Identify which cell holds the provided text, then report its [X, Y] central coordinate. 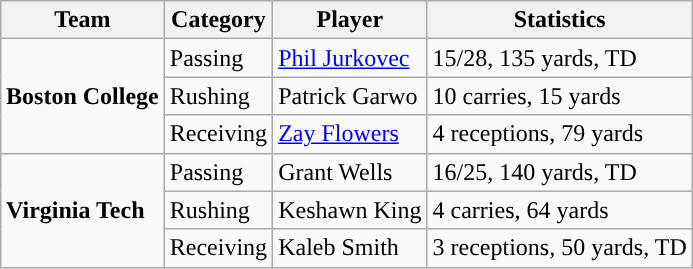
Grant Wells [350, 172]
Boston College [83, 96]
Kaleb Smith [350, 248]
3 receptions, 50 yards, TD [560, 248]
4 carries, 64 yards [560, 210]
Team [83, 20]
15/28, 135 yards, TD [560, 58]
Category [218, 20]
Player [350, 20]
Phil Jurkovec [350, 58]
Keshawn King [350, 210]
16/25, 140 yards, TD [560, 172]
Patrick Garwo [350, 96]
Virginia Tech [83, 210]
Statistics [560, 20]
4 receptions, 79 yards [560, 134]
10 carries, 15 yards [560, 96]
Zay Flowers [350, 134]
